Capture the cell that displays the provided text and extract its (x, y) central coordinate. 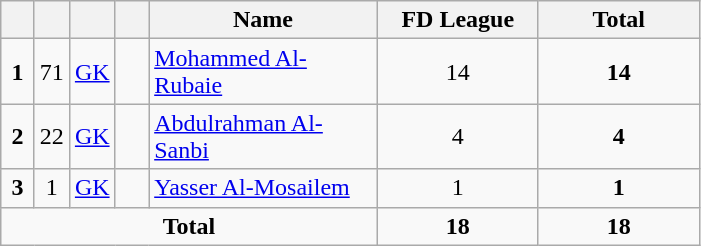
3 (18, 188)
Abdulrahman Al-Sanbi (264, 136)
FD League (458, 20)
2 (18, 136)
Mohammed Al-Rubaie (264, 72)
Yasser Al-Mosailem (264, 188)
Name (264, 20)
22 (52, 136)
71 (52, 72)
